Capture the cell that displays the provided text and extract its [X, Y] central coordinate. 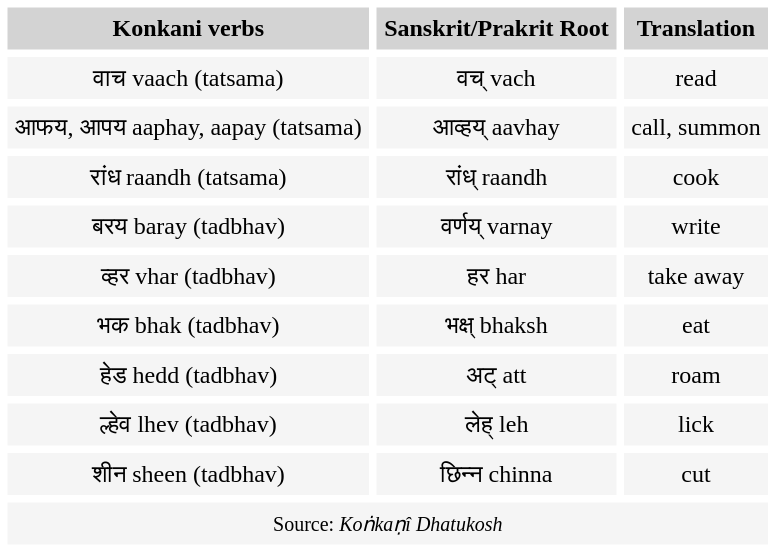
रांध raandh (tatsama) [189, 177]
छिन्न chinna [497, 474]
Sanskrit/Prakrit Root [497, 29]
भक्ष् bhaksh [497, 325]
बरय baray (tadbhav) [189, 227]
Translation [696, 29]
Source: Koṅkaṇî Dhatukosh [388, 523]
roam [696, 375]
ल्हेव lhev (tadbhav) [189, 425]
शीन sheen (tadbhav) [189, 474]
eat [696, 325]
भक bhak (tadbhav) [189, 325]
lick [696, 425]
call, summon [696, 127]
लेह् leh [497, 425]
cut [696, 474]
आफय, आपय aaphay, aapay (tatsama) [189, 127]
Konkani verbs [189, 29]
हर har [497, 276]
आव्हय् aavhay [497, 127]
read [696, 78]
cook [696, 177]
take away [696, 276]
व्हर vhar (tadbhav) [189, 276]
write [696, 227]
अट् att [497, 375]
हेड hedd (tadbhav) [189, 375]
वर्णय् varnay [497, 227]
वाच vaach (tatsama) [189, 78]
रांध् raandh [497, 177]
वच् vach [497, 78]
